Provide the [X, Y] coordinate of the cell's center where the given text is located.  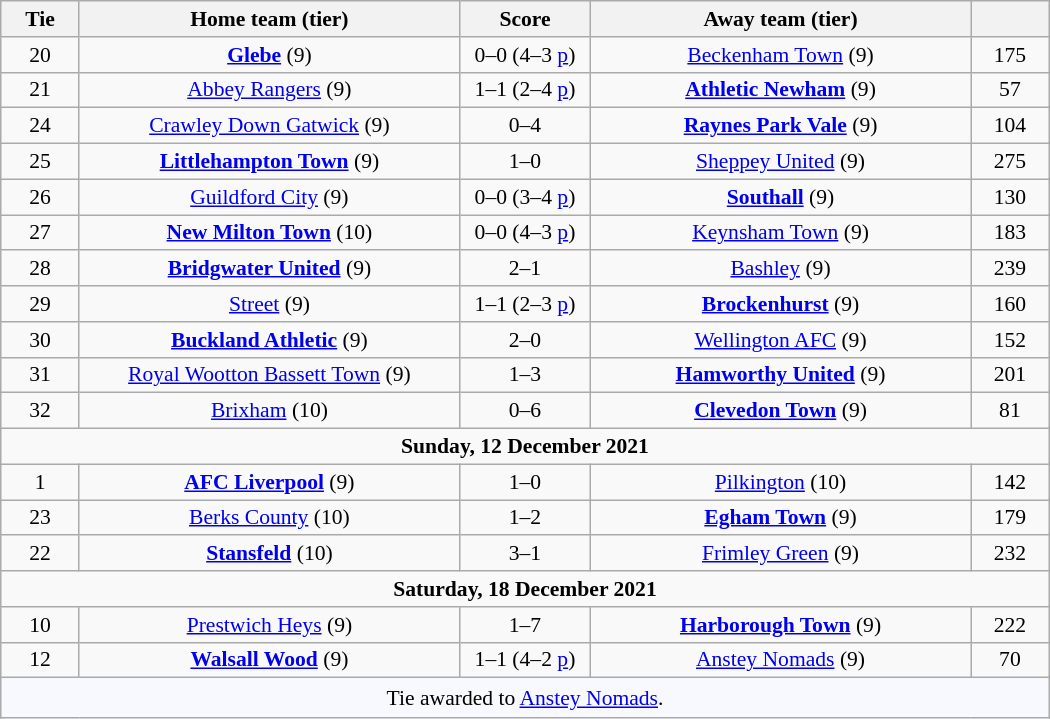
70 [1010, 660]
Walsall Wood (9) [269, 660]
Street (9) [269, 304]
Abbey Rangers (9) [269, 90]
Littlehampton Town (9) [269, 162]
0–0 (3–4 p) [524, 197]
Wellington AFC (9) [781, 340]
Score [524, 19]
Raynes Park Vale (9) [781, 126]
1–1 (2–3 p) [524, 304]
57 [1010, 90]
Hamworthy United (9) [781, 375]
Stansfeld (10) [269, 554]
175 [1010, 55]
Beckenham Town (9) [781, 55]
23 [40, 518]
28 [40, 269]
152 [1010, 340]
Tie awarded to Anstey Nomads. [525, 698]
Harborough Town (9) [781, 625]
Brockenhurst (9) [781, 304]
Athletic Newham (9) [781, 90]
Clevedon Town (9) [781, 411]
20 [40, 55]
201 [1010, 375]
Royal Wootton Bassett Town (9) [269, 375]
Bridgwater United (9) [269, 269]
25 [40, 162]
Glebe (9) [269, 55]
1–1 (4–2 p) [524, 660]
Tie [40, 19]
New Milton Town (10) [269, 233]
239 [1010, 269]
Prestwich Heys (9) [269, 625]
Sunday, 12 December 2021 [525, 447]
10 [40, 625]
1 [40, 482]
1–2 [524, 518]
142 [1010, 482]
Home team (tier) [269, 19]
1–3 [524, 375]
1–7 [524, 625]
31 [40, 375]
3–1 [524, 554]
232 [1010, 554]
130 [1010, 197]
Keynsham Town (9) [781, 233]
179 [1010, 518]
Sheppey United (9) [781, 162]
2–0 [524, 340]
Berks County (10) [269, 518]
81 [1010, 411]
29 [40, 304]
26 [40, 197]
0–4 [524, 126]
0–6 [524, 411]
24 [40, 126]
Saturday, 18 December 2021 [525, 589]
32 [40, 411]
27 [40, 233]
Crawley Down Gatwick (9) [269, 126]
Brixham (10) [269, 411]
Anstey Nomads (9) [781, 660]
21 [40, 90]
12 [40, 660]
275 [1010, 162]
Buckland Athletic (9) [269, 340]
Away team (tier) [781, 19]
Pilkington (10) [781, 482]
Bashley (9) [781, 269]
1–1 (2–4 p) [524, 90]
222 [1010, 625]
30 [40, 340]
22 [40, 554]
Guildford City (9) [269, 197]
183 [1010, 233]
AFC Liverpool (9) [269, 482]
Egham Town (9) [781, 518]
Southall (9) [781, 197]
160 [1010, 304]
2–1 [524, 269]
Frimley Green (9) [781, 554]
104 [1010, 126]
